Return the (x, y) coordinate for the center point of the cell that contains the specified text.  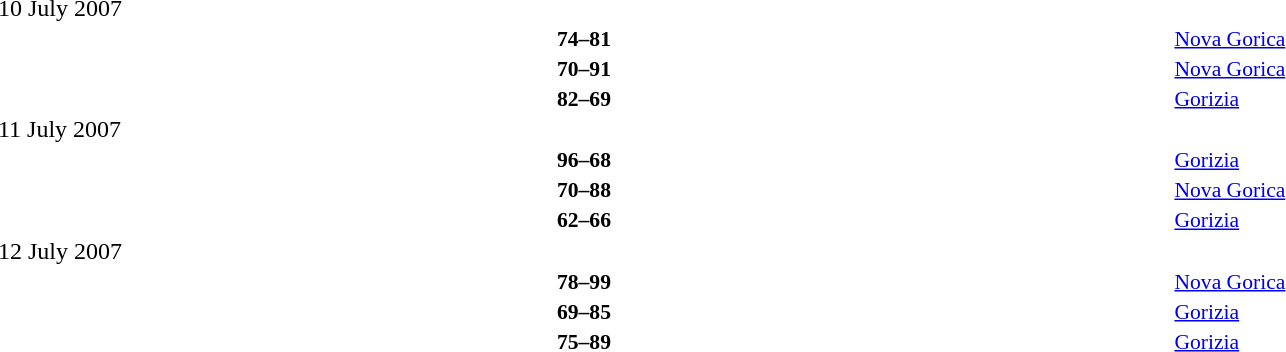
69–85 (584, 312)
70–88 (584, 190)
62–66 (584, 220)
96–68 (584, 160)
70–91 (584, 68)
82–69 (584, 98)
74–81 (584, 38)
78–99 (584, 282)
